Locate the cell with the specified text and output its (X, Y) center coordinate. 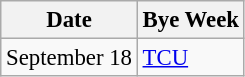
TCU (190, 58)
September 18 (69, 58)
Date (69, 20)
Bye Week (190, 20)
